Return [X, Y] of the center of cell containing provided text 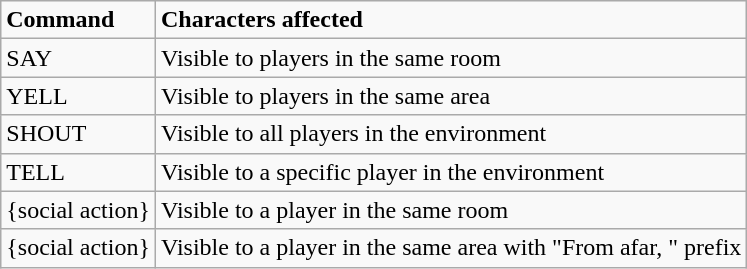
SAY [78, 58]
Visible to players in the same room [450, 58]
YELL [78, 96]
Visible to players in the same area [450, 96]
TELL [78, 172]
Visible to a player in the same area with "From afar, " prefix [450, 248]
SHOUT [78, 134]
Visible to a player in the same room [450, 210]
Visible to all players in the environment [450, 134]
Command [78, 20]
Characters affected [450, 20]
Visible to a specific player in the environment [450, 172]
